Return the [x, y] coordinate for the center point of the cell that contains the specified text.  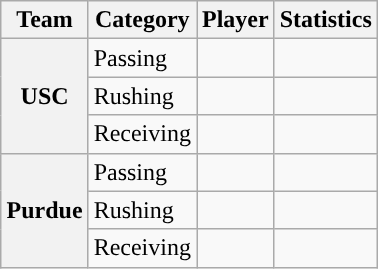
Purdue [44, 210]
Team [44, 20]
USC [44, 96]
Player [235, 20]
Statistics [326, 20]
Category [142, 20]
